Locate the cell with the specified text and output its (X, Y) center coordinate. 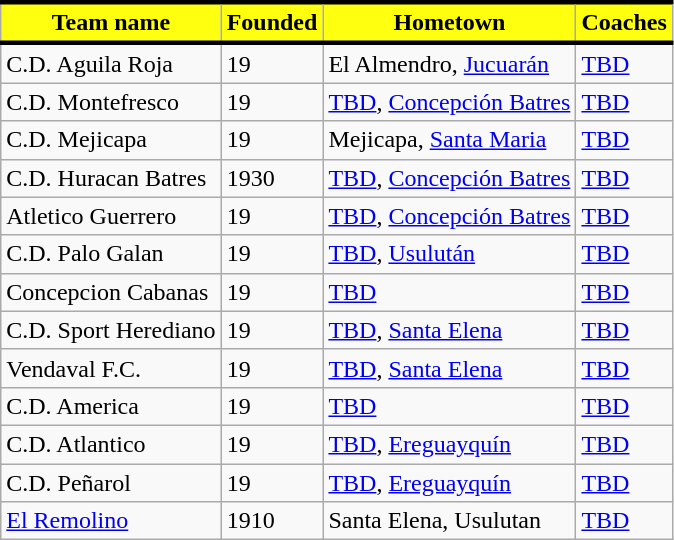
C.D. America (111, 406)
Team name (111, 22)
Founded (272, 22)
C.D. Huracan Batres (111, 178)
C.D. Montefresco (111, 102)
El Almendro, Jucuarán (450, 63)
1910 (272, 521)
C.D. Aguila Roja (111, 63)
C.D. Mejicapa (111, 140)
Santa Elena, Usulutan (450, 521)
El Remolino (111, 521)
C.D. Peñarol (111, 483)
1930 (272, 178)
C.D. Atlantico (111, 444)
Atletico Guerrero (111, 216)
Vendaval F.C. (111, 368)
Hometown (450, 22)
C.D. Sport Herediano (111, 330)
Coaches (624, 22)
C.D. Palo Galan (111, 254)
Concepcion Cabanas (111, 292)
Mejicapa, Santa Maria (450, 140)
TBD, Usulután (450, 254)
